Extract the (X, Y) coordinate from the center of the cell holding the provided text.  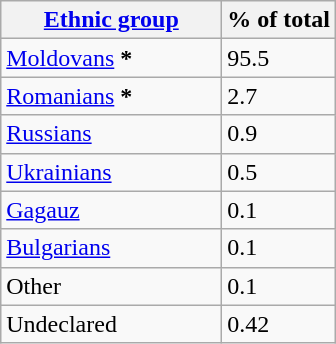
95.5 (279, 58)
% of total (279, 20)
Bulgarians (112, 248)
2.7 (279, 96)
Undeclared (112, 324)
Gagauz (112, 210)
0.42 (279, 324)
Ethnic group (112, 20)
0.5 (279, 172)
Russians (112, 134)
Moldovans * (112, 58)
Romanians * (112, 96)
Ukrainians (112, 172)
0.9 (279, 134)
Other (112, 286)
